Detect which cell encompasses the target text, then output its [X, Y] center coordinate. 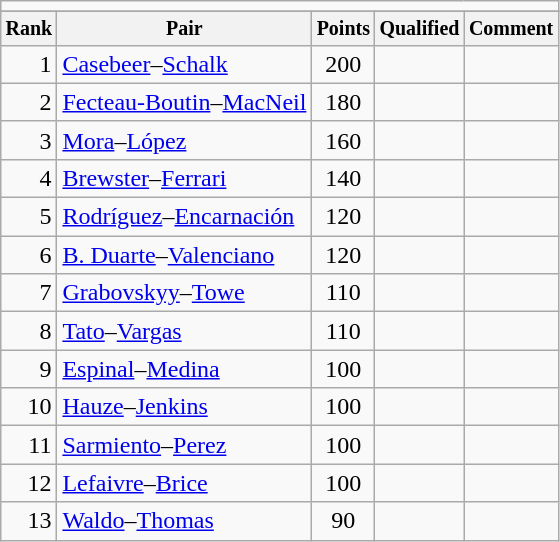
Comment [511, 28]
5 [29, 217]
Grabovskyy–Towe [184, 293]
10 [29, 407]
Lefaivre–Brice [184, 483]
Espinal–Medina [184, 369]
Fecteau-Boutin–MacNeil [184, 102]
Hauze–Jenkins [184, 407]
8 [29, 331]
Sarmiento–Perez [184, 445]
160 [344, 140]
Tato–Vargas [184, 331]
Casebeer–Schalk [184, 64]
Pair [184, 28]
2 [29, 102]
12 [29, 483]
1 [29, 64]
9 [29, 369]
13 [29, 521]
B. Duarte–Valenciano [184, 255]
Brewster–Ferrari [184, 178]
Waldo–Thomas [184, 521]
Mora–López [184, 140]
11 [29, 445]
Rank [29, 28]
90 [344, 521]
200 [344, 64]
Points [344, 28]
7 [29, 293]
Qualified [420, 28]
Rodríguez–Encarnación [184, 217]
140 [344, 178]
6 [29, 255]
3 [29, 140]
4 [29, 178]
180 [344, 102]
